Return (x, y) of the center of cell containing provided text 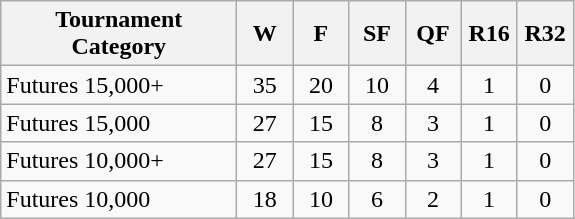
Futures 10,000 (119, 199)
R32 (545, 34)
20 (321, 85)
QF (433, 34)
R16 (489, 34)
18 (265, 199)
35 (265, 85)
2 (433, 199)
F (321, 34)
SF (377, 34)
Futures 15,000+ (119, 85)
4 (433, 85)
Futures 10,000+ (119, 161)
Tournament Category (119, 34)
Futures 15,000 (119, 123)
W (265, 34)
6 (377, 199)
